Identify which cell holds the provided text, then report its [x, y] central coordinate. 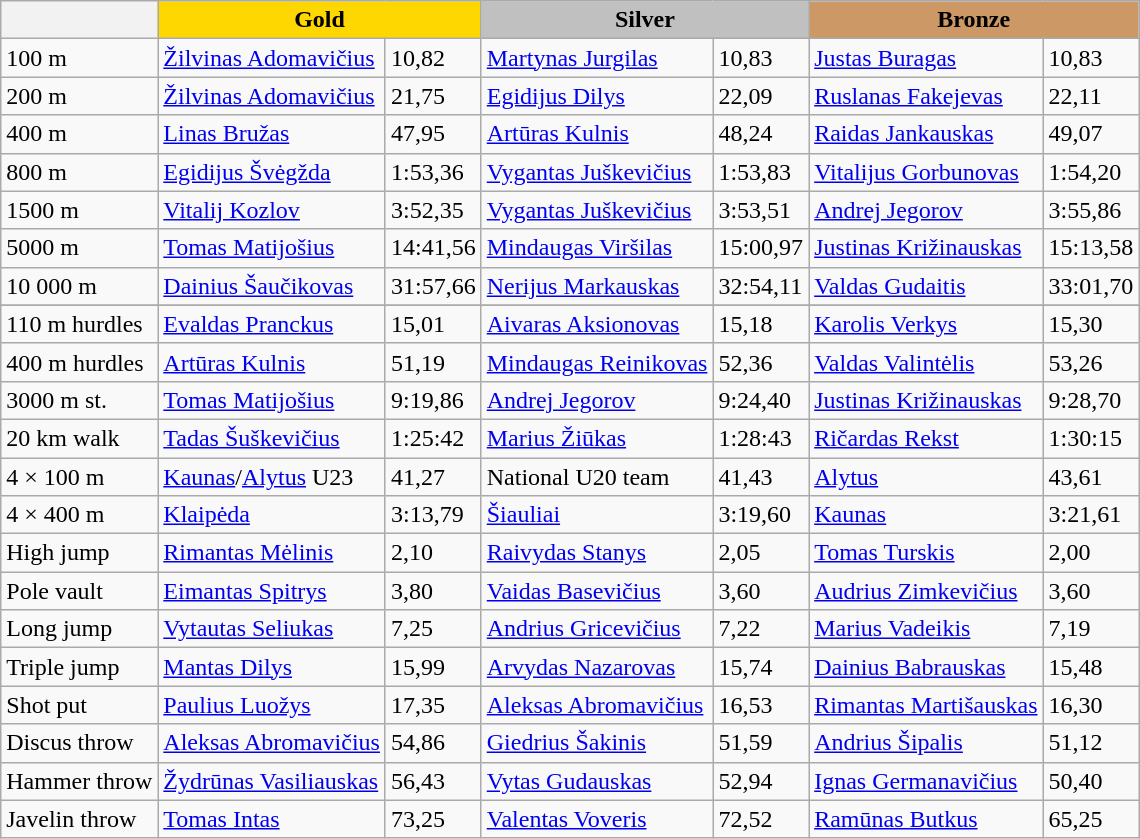
Discus throw [80, 743]
Eimantas Spitrys [272, 591]
52,94 [761, 781]
54,86 [433, 743]
3:19,60 [761, 515]
15,30 [1091, 324]
Bronze [974, 20]
Vitalij Kozlov [272, 210]
Giedrius Šakinis [597, 743]
400 m hurdles [80, 362]
Audrius Zimkevičius [926, 591]
Justas Buragas [926, 58]
Vytas Gudauskas [597, 781]
Klaipėda [272, 515]
1:30:15 [1091, 438]
51,19 [433, 362]
200 m [80, 96]
Ruslanas Fakejevas [926, 96]
Karolis Verkys [926, 324]
Evaldas Pranckus [272, 324]
Alytus [926, 477]
72,52 [761, 819]
4 × 400 m [80, 515]
Paulius Luožys [272, 705]
Dainius Šaučikovas [272, 286]
Mantas Dilys [272, 667]
Pole vault [80, 591]
3:52,35 [433, 210]
3:53,51 [761, 210]
Rimantas Martišauskas [926, 705]
3,80 [433, 591]
1:54,20 [1091, 172]
15,99 [433, 667]
Ričardas Rekst [926, 438]
Tomas Intas [272, 819]
7,19 [1091, 629]
Triple jump [80, 667]
50,40 [1091, 781]
5000 m [80, 248]
43,61 [1091, 477]
800 m [80, 172]
48,24 [761, 134]
Silver [644, 20]
400 m [80, 134]
15,48 [1091, 667]
Shot put [80, 705]
47,95 [433, 134]
2,05 [761, 553]
1:53,36 [433, 172]
31:57,66 [433, 286]
20 km walk [80, 438]
Mindaugas Viršilas [597, 248]
Nerijus Markauskas [597, 286]
51,12 [1091, 743]
51,59 [761, 743]
17,35 [433, 705]
Valdas Valintėlis [926, 362]
Dainius Babrauskas [926, 667]
1500 m [80, 210]
41,43 [761, 477]
Marius Vadeikis [926, 629]
7,22 [761, 629]
Žydrūnas Vasiliauskas [272, 781]
Hammer throw [80, 781]
14:41,56 [433, 248]
3000 m st. [80, 400]
4 × 100 m [80, 477]
1:25:42 [433, 438]
32:54,11 [761, 286]
41,27 [433, 477]
73,25 [433, 819]
Long jump [80, 629]
1:53,83 [761, 172]
Andrius Gricevičius [597, 629]
Šiauliai [597, 515]
49,07 [1091, 134]
Ramūnas Butkus [926, 819]
Javelin throw [80, 819]
Raidas Jankauskas [926, 134]
Andrius Šipalis [926, 743]
Gold [320, 20]
Vaidas Basevičius [597, 591]
15,74 [761, 667]
Egidijus Dilys [597, 96]
Tomas Turskis [926, 553]
Linas Bružas [272, 134]
9:24,40 [761, 400]
3:55,86 [1091, 210]
Vitalijus Gorbunovas [926, 172]
10,82 [433, 58]
7,25 [433, 629]
16,53 [761, 705]
3:21,61 [1091, 515]
Tadas Šuškevičius [272, 438]
3:13,79 [433, 515]
Arvydas Nazarovas [597, 667]
15,18 [761, 324]
9:19,86 [433, 400]
Rimantas Mėlinis [272, 553]
10 000 m [80, 286]
56,43 [433, 781]
Marius Žiūkas [597, 438]
9:28,70 [1091, 400]
Aivaras Aksionovas [597, 324]
Martynas Jurgilas [597, 58]
Kaunas/Alytus U23 [272, 477]
High jump [80, 553]
National U20 team [597, 477]
Kaunas [926, 515]
53,26 [1091, 362]
2,10 [433, 553]
52,36 [761, 362]
2,00 [1091, 553]
110 m hurdles [80, 324]
33:01,70 [1091, 286]
Valdas Gudaitis [926, 286]
Valentas Voveris [597, 819]
22,09 [761, 96]
15:00,97 [761, 248]
65,25 [1091, 819]
1:28:43 [761, 438]
22,11 [1091, 96]
Vytautas Seliukas [272, 629]
Mindaugas Reinikovas [597, 362]
15:13,58 [1091, 248]
15,01 [433, 324]
21,75 [433, 96]
16,30 [1091, 705]
100 m [80, 58]
Egidijus Švėgžda [272, 172]
Ignas Germanavičius [926, 781]
Raivydas Stanys [597, 553]
